Capture the cell that displays the provided text and extract its [X, Y] central coordinate. 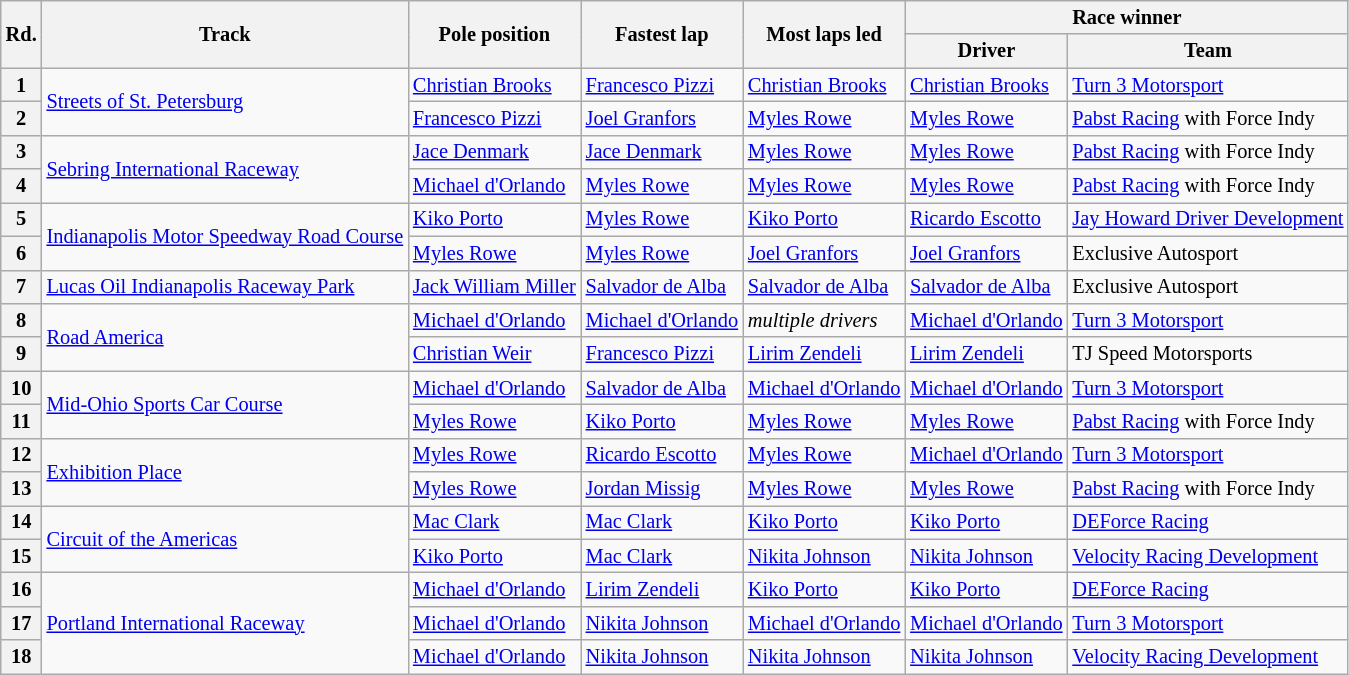
1 [22, 85]
Sebring International Raceway [225, 168]
Fastest lap [662, 34]
Exhibition Place [225, 472]
Most laps led [824, 34]
multiple drivers [824, 320]
10 [22, 388]
3 [22, 152]
Mid-Ohio Sports Car Course [225, 404]
7 [22, 287]
6 [22, 253]
Track [225, 34]
Jay Howard Driver Development [1208, 219]
Christian Weir [494, 354]
Streets of St. Petersburg [225, 102]
18 [22, 657]
9 [22, 354]
TJ Speed Motorsports [1208, 354]
Jack William Miller [494, 287]
5 [22, 219]
4 [22, 186]
Road America [225, 336]
15 [22, 556]
16 [22, 589]
12 [22, 455]
Race winner [1126, 17]
Lucas Oil Indianapolis Raceway Park [225, 287]
8 [22, 320]
Driver [986, 51]
17 [22, 623]
Jordan Missig [662, 489]
Circuit of the Americas [225, 538]
Team [1208, 51]
14 [22, 522]
Indianapolis Motor Speedway Road Course [225, 236]
11 [22, 421]
Rd. [22, 34]
Portland International Raceway [225, 622]
13 [22, 489]
Pole position [494, 34]
2 [22, 118]
